Detect which cell encompasses the target text, then output its [X, Y] center coordinate. 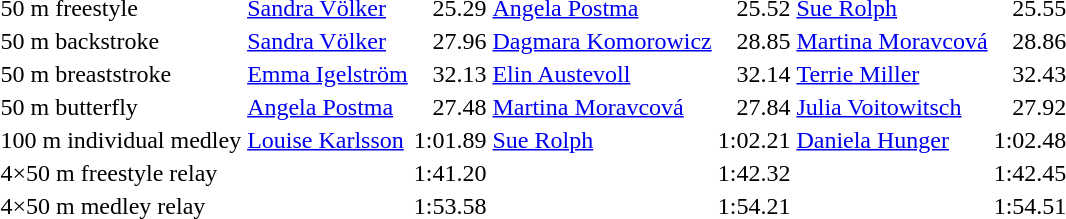
27.84 [754, 107]
Dagmara Komorowicz [602, 41]
27.48 [450, 107]
Daniela Hunger [892, 140]
32.13 [450, 74]
Julia Voitowitsch [892, 107]
Louise Karlsson [328, 140]
Emma Igelström [328, 74]
1:41.20 [450, 173]
Elin Austevoll [602, 74]
Terrie Miller [892, 74]
27.96 [450, 41]
1:01.89 [450, 140]
Sue Rolph [602, 140]
28.85 [754, 41]
1:02.21 [754, 140]
Sandra Völker [328, 41]
32.14 [754, 74]
1:42.32 [754, 173]
Angela Postma [328, 107]
